Return (X, Y) of the center of cell containing provided text 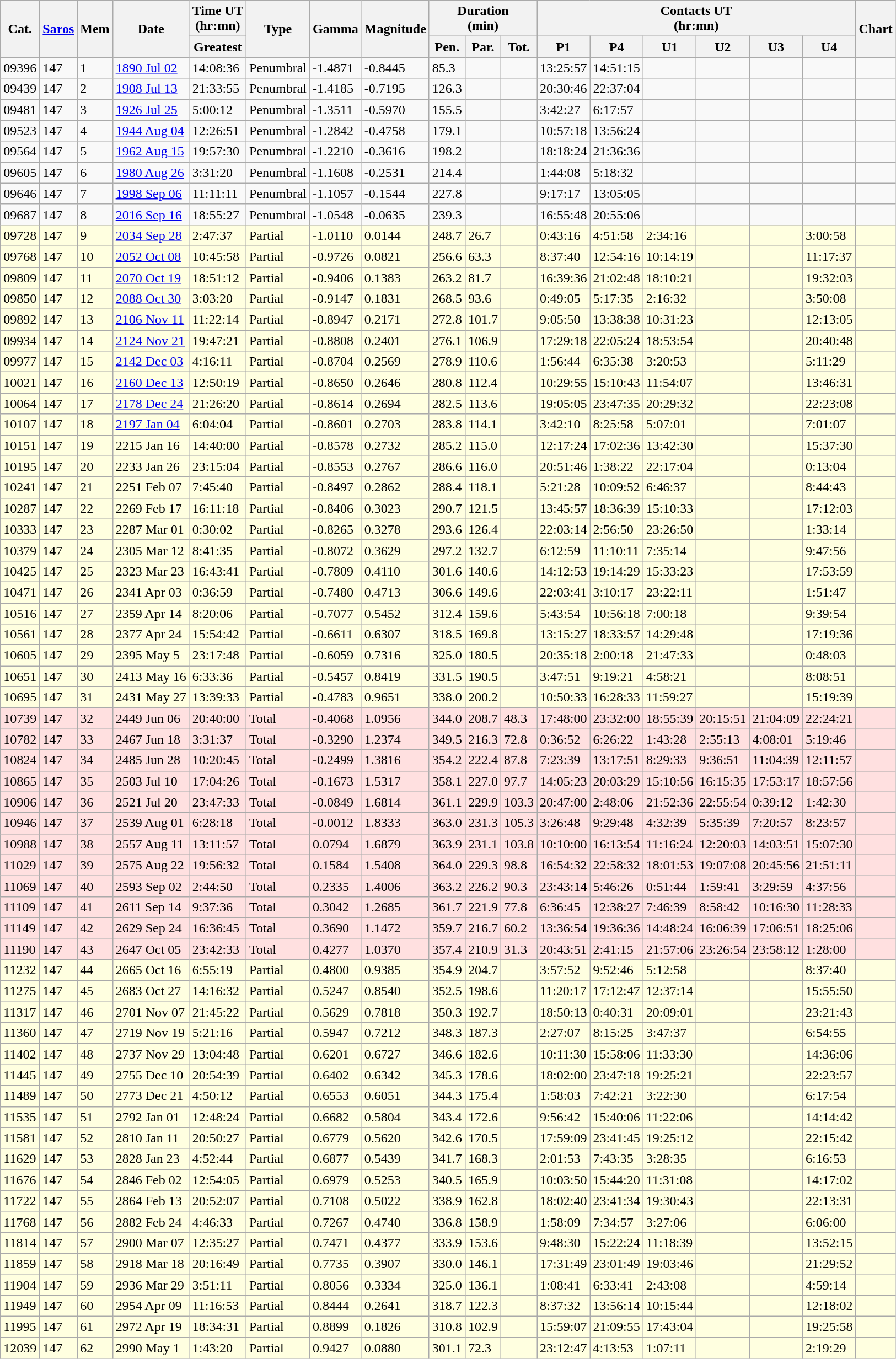
3:51:11 (217, 1285)
11402 (20, 1054)
2701 Nov 07 (151, 1012)
31 (95, 697)
14:03:51 (776, 844)
09439 (20, 89)
288.4 (447, 487)
8:15:25 (616, 1033)
-1.4185 (336, 89)
11722 (20, 1201)
333.9 (447, 1243)
2431 May 27 (151, 697)
1:44:08 (564, 173)
12:13:05 (829, 320)
3:57:52 (564, 970)
16:11:18 (217, 508)
11489 (20, 1096)
1:58:09 (564, 1222)
10021 (20, 383)
09892 (20, 320)
-0.0849 (336, 802)
2287 Mar 01 (151, 529)
19:56:32 (217, 865)
2142 Dec 03 (151, 362)
51 (95, 1117)
301.1 (447, 1348)
15:10:33 (669, 508)
23:47:35 (616, 404)
0.2171 (395, 320)
21:57:06 (669, 949)
116.0 (483, 466)
11275 (20, 991)
285.2 (447, 445)
2683 Oct 27 (151, 991)
-0.4758 (395, 131)
22 (95, 508)
231.1 (483, 844)
331.5 (447, 676)
2936 Mar 29 (151, 1285)
280.8 (447, 383)
Tot. (518, 47)
23:12:47 (564, 1348)
23:26:50 (669, 529)
1890 Jul 02 (151, 68)
2665 Oct 16 (151, 970)
2:27:07 (564, 1033)
227.8 (447, 194)
7:00:18 (669, 614)
14:08:36 (217, 68)
Time UT(hr:mn) (217, 19)
350.3 (447, 1012)
11768 (20, 1222)
361.1 (447, 802)
7:23:39 (564, 760)
-0.3616 (395, 152)
18:51:12 (217, 277)
136.1 (483, 1285)
2:43:08 (669, 1285)
169.8 (483, 635)
4:13:53 (616, 1348)
0.2401 (395, 341)
0.5620 (395, 1138)
11445 (20, 1075)
16:55:48 (564, 214)
1:38:22 (616, 466)
10:11:30 (564, 1054)
11:28:33 (829, 907)
23:42:33 (217, 949)
2323 Mar 23 (151, 571)
103.8 (518, 844)
2088 Oct 30 (151, 299)
301.6 (447, 571)
11:16:24 (669, 844)
-0.2499 (336, 760)
09809 (20, 277)
20 (95, 466)
0.5804 (395, 1117)
09768 (20, 256)
23:01:49 (616, 1264)
13:42:30 (669, 445)
5:19:46 (829, 739)
-0.7077 (336, 614)
115.0 (483, 445)
-0.8265 (336, 529)
15:10:56 (669, 781)
8:44:43 (829, 487)
13:39:33 (217, 697)
18:10:21 (669, 277)
7:45:40 (217, 487)
9:47:56 (829, 550)
3:03:20 (217, 299)
6:06:00 (829, 1222)
210.9 (483, 949)
2:55:13 (723, 739)
22:24:21 (829, 718)
172.6 (483, 1117)
318.7 (447, 1306)
17:48:00 (564, 718)
63.3 (483, 256)
4:32:39 (669, 823)
20:29:32 (669, 404)
-0.6059 (336, 656)
Cat. (20, 29)
0.2646 (395, 383)
2:56:50 (616, 529)
2954 Apr 09 (151, 1306)
3:29:59 (776, 886)
0.2335 (336, 886)
5:11:29 (829, 362)
11629 (20, 1159)
170.5 (483, 1138)
11149 (20, 928)
0.7818 (395, 1012)
22:15:42 (829, 1138)
12:18:02 (829, 1306)
Pen. (447, 47)
13:25:57 (564, 68)
14:05:23 (564, 781)
6:55:19 (217, 970)
-0.2531 (395, 173)
11859 (20, 1264)
17:53:17 (776, 781)
0.8419 (395, 676)
0.6051 (395, 1096)
18 (95, 425)
0.5247 (336, 991)
112.4 (483, 383)
1:33:14 (829, 529)
18:02:00 (564, 1075)
146.1 (483, 1264)
18:55:39 (669, 718)
0.3690 (336, 928)
33 (95, 739)
0:13:04 (829, 466)
17:19:36 (829, 635)
268.5 (447, 299)
19:25:58 (829, 1327)
0.9427 (336, 1348)
2124 Nov 21 (151, 341)
229.9 (483, 802)
344.3 (447, 1096)
-0.5457 (336, 676)
-0.3290 (336, 739)
P1 (564, 47)
17:12:03 (829, 508)
14:29:48 (669, 635)
20:54:39 (217, 1075)
0.6553 (336, 1096)
44 (95, 970)
13:52:15 (829, 1243)
-0.9406 (336, 277)
20:16:49 (217, 1264)
1980 Aug 26 (151, 173)
3:47:51 (564, 676)
-1.4871 (336, 68)
3:42:27 (564, 110)
187.3 (483, 1033)
221.9 (483, 907)
-1.0548 (336, 214)
11:10:11 (616, 550)
0:43:16 (564, 235)
1.6879 (395, 844)
17:04:26 (217, 781)
162.8 (483, 1201)
1908 Jul 13 (151, 89)
10605 (20, 656)
1.5408 (395, 865)
77.8 (518, 907)
0.2694 (395, 404)
9:36:51 (723, 760)
105.3 (518, 823)
09396 (20, 68)
32 (95, 718)
2521 Jul 20 (151, 802)
-0.8704 (336, 362)
1.8333 (395, 823)
18:55:27 (217, 214)
20:50:27 (217, 1138)
11:22:14 (217, 320)
19:14:29 (616, 571)
10516 (20, 614)
10:10:00 (564, 844)
15:59:07 (564, 1327)
Saros (58, 29)
U3 (776, 47)
5:35:39 (723, 823)
22:55:54 (723, 802)
11:22:06 (669, 1117)
20:09:01 (669, 1012)
354.9 (447, 970)
2864 Feb 13 (151, 1201)
2359 Apr 14 (151, 614)
23:32:00 (616, 718)
9:52:46 (616, 970)
-0.8614 (336, 404)
-0.9147 (336, 299)
0.5452 (395, 614)
Par. (483, 47)
-0.8553 (336, 466)
16:54:32 (564, 865)
0:48:03 (829, 656)
0.7316 (395, 656)
12:38:27 (616, 907)
16:13:54 (616, 844)
9:37:36 (217, 907)
5:07:01 (669, 425)
159.6 (483, 614)
21:26:20 (217, 404)
-0.7195 (395, 89)
0.2569 (395, 362)
0.6877 (336, 1159)
4:46:33 (217, 1222)
18:02:40 (564, 1201)
8:23:57 (829, 823)
2557 Aug 11 (151, 844)
122.3 (483, 1306)
2485 Jun 28 (151, 760)
0.3629 (395, 550)
19:36:36 (616, 928)
53 (95, 1159)
2215 Jan 16 (151, 445)
126.3 (447, 89)
14:16:32 (217, 991)
352.5 (447, 991)
11:31:08 (669, 1180)
20:30:46 (564, 89)
2719 Nov 19 (151, 1033)
17:02:36 (616, 445)
11232 (20, 970)
2052 Oct 08 (151, 256)
318.5 (447, 635)
09481 (20, 110)
226.2 (483, 886)
10651 (20, 676)
9:17:17 (564, 194)
23:47:18 (616, 1075)
6:33:41 (616, 1285)
10:09:52 (616, 487)
2990 May 1 (151, 1348)
190.5 (483, 676)
18:18:24 (564, 152)
49 (95, 1075)
20:52:07 (217, 1201)
2233 Jan 26 (151, 466)
10064 (20, 404)
192.7 (483, 1012)
8:37:32 (564, 1306)
17:12:47 (616, 991)
348.3 (447, 1033)
Contacts UT(hr:mn) (696, 19)
2:34:16 (669, 235)
-0.1673 (336, 781)
15 (95, 362)
11949 (20, 1306)
60.2 (518, 928)
126.4 (483, 529)
6:12:59 (564, 550)
Greatest (217, 47)
216.3 (483, 739)
-0.8650 (336, 383)
20:45:56 (776, 865)
18:50:13 (564, 1012)
10695 (20, 697)
18:01:53 (669, 865)
11317 (20, 1012)
2395 May 5 (151, 656)
2269 Feb 17 (151, 508)
8 (95, 214)
2792 Jan 01 (151, 1117)
276.1 (447, 341)
21:04:09 (776, 718)
29 (95, 656)
13:38:38 (616, 320)
10151 (20, 445)
11:20:17 (564, 991)
19:30:43 (669, 1201)
2:41:15 (616, 949)
1926 Jul 25 (151, 110)
175.4 (483, 1096)
297.2 (447, 550)
2:16:32 (669, 299)
13:56:14 (616, 1306)
165.9 (483, 1180)
1.5317 (395, 781)
140.6 (483, 571)
2070 Oct 19 (151, 277)
41 (95, 907)
2467 Jun 18 (151, 739)
36 (95, 802)
340.5 (447, 1180)
93.6 (483, 299)
0.7108 (336, 1201)
1:51:47 (829, 592)
1.6814 (395, 802)
21:36:36 (616, 152)
2449 Jun 06 (151, 718)
1 (95, 68)
-0.8947 (336, 320)
12:37:14 (669, 991)
0:36:59 (217, 592)
0.3907 (395, 1264)
16 (95, 383)
2629 Sep 24 (151, 928)
2 (95, 89)
-1.0110 (336, 235)
09564 (20, 152)
357.4 (447, 949)
20:15:51 (723, 718)
11581 (20, 1138)
11904 (20, 1285)
1:42:30 (829, 802)
2:00:18 (616, 656)
20:40:00 (217, 718)
11 (95, 277)
158.9 (483, 1222)
1.3816 (395, 760)
12:48:24 (217, 1117)
293.6 (447, 529)
0.7212 (395, 1033)
149.6 (483, 592)
-0.8497 (336, 487)
9:48:30 (564, 1243)
2:47:37 (217, 235)
87.8 (518, 760)
7:42:21 (616, 1096)
6:28:18 (217, 823)
2:01:53 (564, 1159)
13:04:48 (217, 1054)
21:47:33 (669, 656)
23:43:14 (564, 886)
0.5022 (395, 1201)
5:43:54 (564, 614)
22:23:57 (829, 1075)
358.1 (447, 781)
349.5 (447, 739)
0:36:52 (564, 739)
11360 (20, 1033)
19:07:08 (723, 865)
15:37:30 (829, 445)
19:57:30 (217, 152)
0.5629 (336, 1012)
344.0 (447, 718)
23 (95, 529)
11995 (20, 1327)
0.8899 (336, 1327)
0.8056 (336, 1285)
10946 (20, 823)
22:03:41 (564, 592)
363.0 (447, 823)
3:20:53 (669, 362)
2413 May 16 (151, 676)
5:00:12 (217, 110)
15:44:20 (616, 1180)
30 (95, 676)
0.1826 (395, 1327)
2846 Feb 02 (151, 1180)
45 (95, 991)
22:58:32 (616, 865)
2539 Aug 01 (151, 823)
106.9 (483, 341)
22:03:14 (564, 529)
0.8540 (395, 991)
8:25:58 (616, 425)
3:31:20 (217, 173)
200.2 (483, 697)
19:03:46 (669, 1264)
0:39:12 (776, 802)
4:51:58 (616, 235)
248.7 (447, 235)
11:59:27 (669, 697)
14 (95, 341)
72.3 (483, 1348)
-0.8808 (336, 341)
113.6 (483, 404)
10906 (20, 802)
-0.8406 (336, 508)
14:40:00 (217, 445)
10:57:18 (564, 131)
2034 Sep 28 (151, 235)
13:45:57 (564, 508)
1.0956 (395, 718)
2016 Sep 16 (151, 214)
98.8 (518, 865)
19:47:21 (217, 341)
26.7 (483, 235)
10287 (20, 508)
0.6402 (336, 1075)
306.6 (447, 592)
3:28:35 (669, 1159)
2251 Feb 07 (151, 487)
0.1383 (395, 277)
229.3 (483, 865)
10425 (20, 571)
17:43:04 (669, 1327)
10865 (20, 781)
14:14:42 (829, 1117)
20:40:48 (829, 341)
312.4 (447, 614)
-0.5970 (395, 110)
Duration(min) (483, 19)
1:07:11 (669, 1348)
364.0 (447, 865)
110.6 (483, 362)
0.0821 (395, 256)
17:59:09 (564, 1138)
-1.1057 (336, 194)
-1.2210 (336, 152)
57 (95, 1243)
19:32:03 (829, 277)
361.7 (447, 907)
Type (278, 29)
263.2 (447, 277)
-0.6611 (336, 635)
-0.4068 (336, 718)
6:36:45 (564, 907)
290.7 (447, 508)
4:50:12 (217, 1096)
15:40:06 (616, 1117)
35 (95, 781)
0.4377 (395, 1243)
72.8 (518, 739)
15:54:42 (217, 635)
10333 (20, 529)
2503 Jul 10 (151, 781)
2106 Nov 11 (151, 320)
103.3 (518, 802)
0.6779 (336, 1138)
180.5 (483, 656)
0.2862 (395, 487)
11:11:11 (217, 194)
16:39:36 (564, 277)
239.3 (447, 214)
3:26:48 (564, 823)
2305 Mar 12 (151, 550)
12:17:24 (564, 445)
16:15:35 (723, 781)
13:17:51 (616, 760)
Magnitude (395, 29)
47 (95, 1033)
-0.0012 (336, 823)
2810 Jan 11 (151, 1138)
19:05:05 (564, 404)
4 (95, 131)
12:54:05 (217, 1180)
27 (95, 614)
1.2374 (395, 739)
216.7 (483, 928)
42 (95, 928)
363.2 (447, 886)
9:56:42 (564, 1117)
21:45:22 (217, 1012)
0.4740 (395, 1222)
4:52:44 (217, 1159)
58 (95, 1264)
8:29:33 (669, 760)
19:25:12 (669, 1138)
283.8 (447, 425)
7:46:39 (669, 907)
17:31:49 (564, 1264)
278.9 (447, 362)
U1 (669, 47)
13:56:24 (616, 131)
2918 Mar 18 (151, 1264)
9:29:48 (616, 823)
2178 Dec 24 (151, 404)
0.4713 (395, 592)
16:06:39 (723, 928)
10:29:55 (564, 383)
2197 Jan 04 (151, 425)
23:22:11 (669, 592)
0.8444 (336, 1306)
15:10:43 (616, 383)
15:07:30 (829, 844)
19:25:21 (669, 1075)
2882 Feb 24 (151, 1222)
11:54:07 (669, 383)
23:58:12 (776, 949)
2:44:50 (217, 886)
14:48:24 (669, 928)
11:18:39 (669, 1243)
182.6 (483, 1054)
3:50:08 (829, 299)
272.8 (447, 320)
11:17:37 (829, 256)
85.3 (447, 68)
-0.9726 (336, 256)
-1.2842 (336, 131)
132.7 (483, 550)
52 (95, 1138)
22:37:04 (616, 89)
34 (95, 760)
10195 (20, 466)
23:17:48 (217, 656)
0.3334 (395, 1285)
23:15:04 (217, 466)
208.7 (483, 718)
6:04:04 (217, 425)
20:03:29 (616, 781)
-0.4783 (336, 697)
-0.8445 (395, 68)
5:17:35 (616, 299)
Mem (95, 29)
9 (95, 235)
1.2685 (395, 907)
1:43:20 (217, 1348)
1.1472 (395, 928)
8:58:42 (723, 907)
-1.1608 (336, 173)
0:49:05 (564, 299)
15:58:06 (616, 1054)
48 (95, 1054)
U2 (723, 47)
6:46:37 (669, 487)
282.5 (447, 404)
23:21:43 (829, 1012)
14:51:15 (616, 68)
2160 Dec 13 (151, 383)
310.8 (447, 1327)
0.5253 (395, 1180)
46 (95, 1012)
0.6682 (336, 1117)
3 (95, 110)
10988 (20, 844)
4:16:11 (217, 362)
14:17:02 (829, 1180)
8:08:51 (829, 676)
1998 Sep 06 (151, 194)
60 (95, 1306)
-0.0635 (395, 214)
6:35:38 (616, 362)
0.3023 (395, 508)
2755 Dec 10 (151, 1075)
6:26:22 (616, 739)
5:21:28 (564, 487)
0.0144 (395, 235)
20:55:06 (616, 214)
204.7 (483, 970)
341.7 (447, 1159)
09605 (20, 173)
18:53:54 (669, 341)
U4 (829, 47)
0:40:31 (616, 1012)
09523 (20, 131)
0.6307 (395, 635)
23:26:54 (723, 949)
336.8 (447, 1222)
24 (95, 550)
5:12:58 (669, 970)
-0.7480 (336, 592)
09977 (20, 362)
2:48:06 (616, 802)
20:51:46 (564, 466)
4:37:56 (829, 886)
0.7267 (336, 1222)
0.9651 (395, 697)
10:50:33 (564, 697)
16:36:45 (217, 928)
101.7 (483, 320)
25 (95, 571)
5 (95, 152)
10782 (20, 739)
3:00:58 (829, 235)
18:34:31 (217, 1327)
20:43:51 (564, 949)
11814 (20, 1243)
6 (95, 173)
2900 Mar 07 (151, 1243)
198.6 (483, 991)
12:11:57 (829, 760)
118.1 (483, 487)
0.4110 (395, 571)
2737 Nov 29 (151, 1054)
17:06:51 (776, 928)
09646 (20, 194)
21:33:55 (217, 89)
21 (95, 487)
13:36:54 (564, 928)
11676 (20, 1180)
62 (95, 1348)
6:17:57 (616, 110)
153.6 (483, 1243)
1:08:41 (564, 1285)
43 (95, 949)
1962 Aug 15 (151, 152)
7:35:14 (669, 550)
21:02:48 (616, 277)
346.6 (447, 1054)
0.0880 (395, 1348)
13 (95, 320)
15:22:24 (616, 1243)
09687 (20, 214)
214.4 (447, 173)
13:05:05 (616, 194)
-0.8072 (336, 550)
15:55:50 (829, 991)
10:20:45 (217, 760)
7:01:07 (829, 425)
12:26:51 (217, 131)
0.6201 (336, 1054)
7 (95, 194)
7:34:57 (616, 1222)
21:52:36 (669, 802)
48.3 (518, 718)
P4 (616, 47)
0:30:02 (217, 529)
6:17:54 (829, 1096)
22:23:08 (829, 404)
11535 (20, 1117)
10:45:58 (217, 256)
168.3 (483, 1159)
0.3278 (395, 529)
10:16:30 (776, 907)
59 (95, 1285)
0.6342 (395, 1075)
102.9 (483, 1327)
13:46:31 (829, 383)
-0.1544 (395, 194)
4:58:21 (669, 676)
359.7 (447, 928)
227.0 (483, 781)
18:33:57 (616, 635)
0.2767 (395, 466)
4:08:01 (776, 739)
97.7 (518, 781)
343.4 (447, 1117)
11:33:30 (669, 1054)
09934 (20, 341)
7:20:57 (776, 823)
12:50:19 (217, 383)
0.0794 (336, 844)
15:33:23 (669, 571)
16:43:41 (217, 571)
14:12:53 (564, 571)
21:09:55 (616, 1327)
286.6 (447, 466)
9:19:21 (616, 676)
3:31:37 (217, 739)
0.4800 (336, 970)
10824 (20, 760)
14:36:06 (829, 1054)
5:18:32 (616, 173)
0.5947 (336, 1033)
10:15:44 (669, 1306)
0.4277 (336, 949)
1.0370 (395, 949)
0.1584 (336, 865)
81.7 (483, 277)
10:56:18 (616, 614)
22:13:31 (829, 1201)
31.3 (518, 949)
9:39:54 (829, 614)
114.1 (483, 425)
0.9385 (395, 970)
354.2 (447, 760)
12039 (20, 1348)
13:15:27 (564, 635)
1:58:03 (564, 1096)
11:16:53 (217, 1306)
61 (95, 1327)
11029 (20, 865)
37 (95, 823)
11:04:39 (776, 760)
12:20:03 (723, 844)
338.0 (447, 697)
2773 Dec 21 (151, 1096)
-0.8578 (336, 445)
20:47:00 (564, 802)
38 (95, 844)
2593 Sep 02 (151, 886)
0.1831 (395, 299)
2611 Sep 14 (151, 907)
19 (95, 445)
0.3042 (336, 907)
10:31:23 (669, 320)
6:33:36 (217, 676)
3:47:37 (669, 1033)
10:03:50 (564, 1180)
2377 Apr 24 (151, 635)
178.6 (483, 1075)
09728 (20, 235)
2575 Aug 22 (151, 865)
90.3 (518, 886)
0.2641 (395, 1306)
20:35:18 (564, 656)
-0.8601 (336, 425)
9:05:50 (564, 320)
3:42:10 (564, 425)
18:57:56 (829, 781)
12:54:16 (616, 256)
17:53:59 (829, 571)
6:54:55 (829, 1033)
17 (95, 404)
23:41:34 (616, 1201)
10:14:19 (669, 256)
5:21:16 (217, 1033)
2:19:29 (829, 1348)
2828 Jan 23 (151, 1159)
198.2 (447, 152)
23:47:33 (217, 802)
11190 (20, 949)
28 (95, 635)
0.7735 (336, 1264)
2647 Oct 05 (151, 949)
39 (95, 865)
1:28:00 (829, 949)
23:41:45 (616, 1138)
5:46:26 (616, 886)
3:10:17 (616, 592)
50 (95, 1096)
26 (95, 592)
56 (95, 1222)
345.3 (447, 1075)
11069 (20, 886)
13:11:57 (217, 844)
10107 (20, 425)
338.9 (447, 1201)
10241 (20, 487)
18:36:39 (616, 508)
-0.7809 (336, 571)
21:29:52 (829, 1264)
11109 (20, 907)
1944 Aug 04 (151, 131)
0.6979 (336, 1180)
15:19:39 (829, 697)
4:59:14 (829, 1285)
0.2703 (395, 425)
12:35:27 (217, 1243)
0:51:44 (669, 886)
6:16:53 (829, 1159)
330.0 (447, 1264)
18:25:06 (829, 928)
17:29:18 (564, 341)
1:56:44 (564, 362)
222.4 (483, 760)
0.5439 (395, 1159)
Gamma (336, 29)
3:27:06 (669, 1222)
1.4006 (395, 886)
10561 (20, 635)
363.9 (447, 844)
10379 (20, 550)
55 (95, 1201)
7:43:35 (616, 1159)
8:20:06 (217, 614)
342.6 (447, 1138)
0.7471 (336, 1243)
09850 (20, 299)
21:51:11 (829, 865)
8:41:35 (217, 550)
Date (151, 29)
3:22:30 (669, 1096)
40 (95, 886)
10471 (20, 592)
54 (95, 1180)
121.5 (483, 508)
-1.3511 (336, 110)
10739 (20, 718)
256.6 (447, 256)
10 (95, 256)
155.5 (447, 110)
22:05:24 (616, 341)
2341 Apr 03 (151, 592)
0.2732 (395, 445)
231.3 (483, 823)
1:59:41 (723, 886)
Chart (876, 29)
179.1 (447, 131)
1:43:28 (669, 739)
12 (95, 299)
2972 Apr 19 (151, 1327)
0.6727 (395, 1054)
16:28:33 (616, 697)
22:17:04 (669, 466)
